Return (x, y) of the center of cell containing provided text 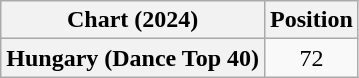
72 (312, 58)
Position (312, 20)
Hungary (Dance Top 40) (133, 58)
Chart (2024) (133, 20)
